Provide the [x, y] coordinate of the cell's center where the given text is located.  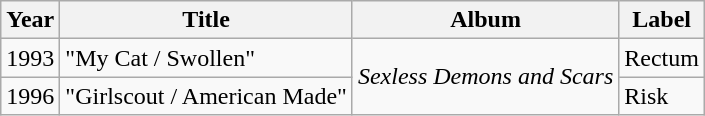
Rectum [662, 58]
Label [662, 20]
Year [30, 20]
"My Cat / Swollen" [206, 58]
Title [206, 20]
1993 [30, 58]
1996 [30, 96]
Risk [662, 96]
Album [485, 20]
"Girlscout / American Made" [206, 96]
Sexless Demons and Scars [485, 77]
